Output the [x, y] coordinate of the center of the cell containing the given text.  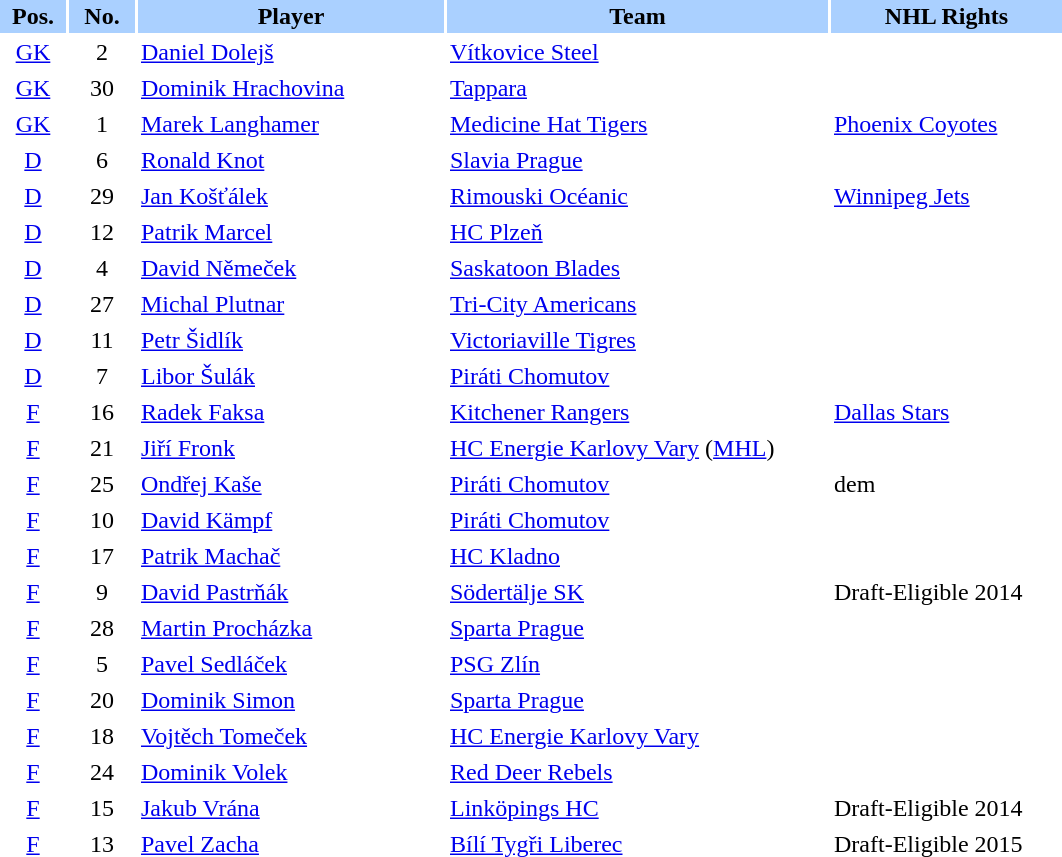
Jiří Fronk [291, 448]
29 [102, 196]
Patrik Machač [291, 556]
NHL Rights [946, 16]
Södertälje SK [638, 592]
24 [102, 772]
Radek Faksa [291, 412]
Vítkovice Steel [638, 52]
Daniel Dolejš [291, 52]
Player [291, 16]
2 [102, 52]
Rimouski Océanic [638, 196]
Victoriaville Tigres [638, 340]
Dominik Hrachovina [291, 88]
Winnipeg Jets [946, 196]
Michal Plutnar [291, 304]
Libor Šulák [291, 376]
12 [102, 232]
Medicine Hat Tigers [638, 124]
Dominik Volek [291, 772]
Vojtěch Tomeček [291, 736]
Patrik Marcel [291, 232]
Tri-City Americans [638, 304]
15 [102, 808]
10 [102, 520]
27 [102, 304]
4 [102, 268]
28 [102, 628]
20 [102, 700]
Pavel Sedláček [291, 664]
Petr Šidlík [291, 340]
HC Kladno [638, 556]
Jan Košťálek [291, 196]
Saskatoon Blades [638, 268]
Kitchener Rangers [638, 412]
25 [102, 484]
Linköpings HC [638, 808]
17 [102, 556]
David Němeček [291, 268]
dem [946, 484]
Red Deer Rebels [638, 772]
Team [638, 16]
Tappara [638, 88]
9 [102, 592]
5 [102, 664]
16 [102, 412]
11 [102, 340]
Ronald Knot [291, 160]
Slavia Prague [638, 160]
Dallas Stars [946, 412]
HC Plzeň [638, 232]
Ondřej Kaše [291, 484]
Martin Procházka [291, 628]
PSG Zlín [638, 664]
David Pastrňák [291, 592]
1 [102, 124]
7 [102, 376]
Dominik Simon [291, 700]
21 [102, 448]
30 [102, 88]
Marek Langhamer [291, 124]
Jakub Vrána [291, 808]
6 [102, 160]
David Kämpf [291, 520]
18 [102, 736]
No. [102, 16]
HC Energie Karlovy Vary [638, 736]
Phoenix Coyotes [946, 124]
HC Energie Karlovy Vary (MHL) [638, 448]
Pos. [33, 16]
